Search for the cell housing the specified text and yield its [X, Y] center coordinate. 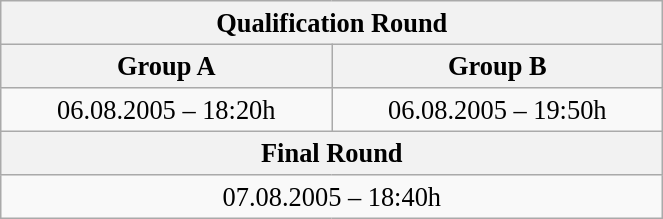
Final Round [332, 153]
Group A [166, 66]
06.08.2005 – 18:20h [166, 109]
06.08.2005 – 19:50h [498, 109]
Qualification Round [332, 22]
Group B [498, 66]
07.08.2005 – 18:40h [332, 197]
